Pinpoint the cell where the given text exists, returning its (x, y) midpoint coordinate. 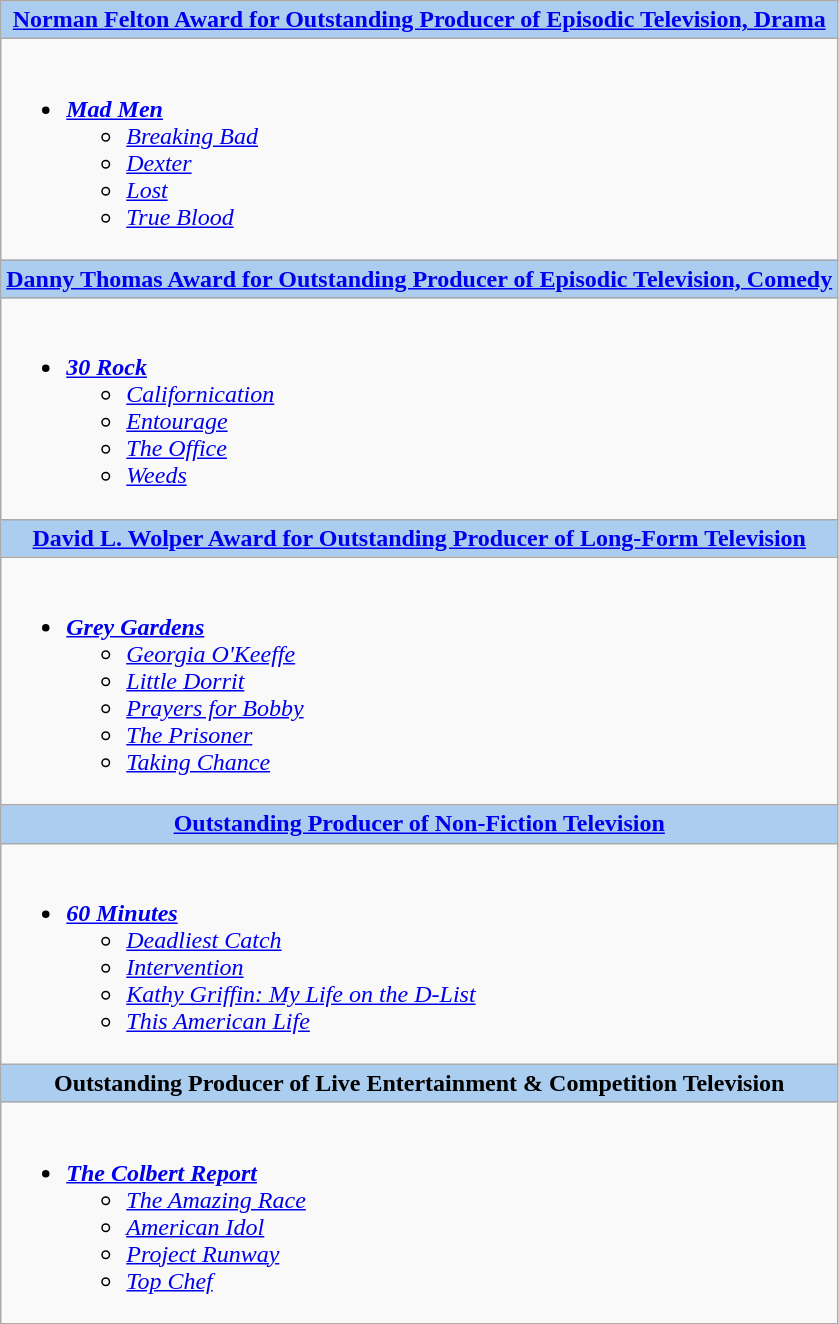
60 MinutesDeadliest CatchInterventionKathy Griffin: My Life on the D-ListThis American Life (420, 954)
Outstanding Producer of Non-Fiction Television (420, 824)
Grey GardensGeorgia O'KeeffeLittle DorritPrayers for BobbyThe PrisonerTaking Chance (420, 681)
Norman Felton Award for Outstanding Producer of Episodic Television, Drama (420, 20)
Mad MenBreaking BadDexterLostTrue Blood (420, 150)
30 RockCalifornicationEntourageThe OfficeWeeds (420, 408)
The Colbert ReportThe Amazing RaceAmerican IdolProject RunwayTop Chef (420, 1212)
David L. Wolper Award for Outstanding Producer of Long-Form Television (420, 538)
Outstanding Producer of Live Entertainment & Competition Television (420, 1083)
Danny Thomas Award for Outstanding Producer of Episodic Television, Comedy (420, 279)
